Capture the cell that displays the provided text and extract its [X, Y] central coordinate. 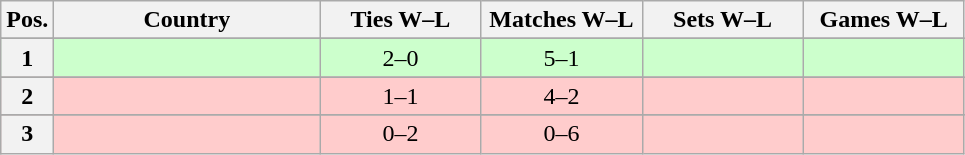
0–6 [562, 134]
Sets W–L [722, 20]
2–0 [400, 58]
Ties W–L [400, 20]
Pos. [28, 20]
3 [28, 134]
1 [28, 58]
2 [28, 96]
5–1 [562, 58]
Country [187, 20]
1–1 [400, 96]
4–2 [562, 96]
Games W–L [884, 20]
0–2 [400, 134]
Matches W–L [562, 20]
